Output the [x, y] coordinate of the center of the cell containing the given text.  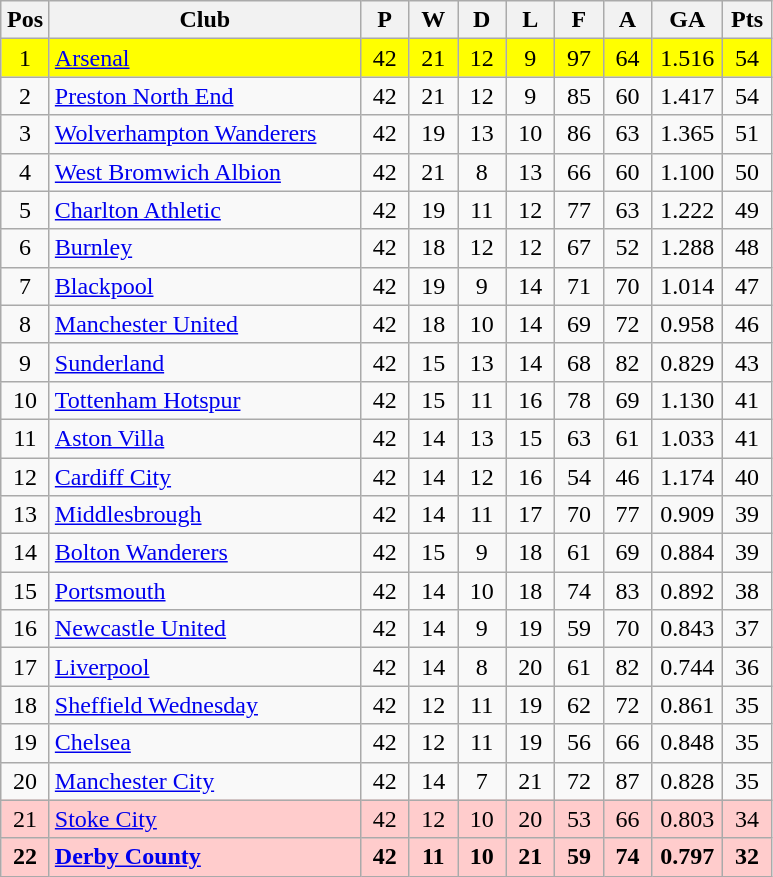
22 [26, 857]
1.100 [688, 172]
3 [26, 134]
56 [580, 743]
0.848 [688, 743]
Charlton Athletic [204, 210]
F [580, 20]
62 [580, 705]
67 [580, 248]
P [384, 20]
0.884 [688, 553]
1.033 [688, 438]
0.797 [688, 857]
Manchester United [204, 324]
1.222 [688, 210]
97 [580, 58]
Preston North End [204, 96]
Burnley [204, 248]
Portsmouth [204, 591]
34 [748, 819]
36 [748, 667]
1.130 [688, 400]
Stoke City [204, 819]
A [628, 20]
1 [26, 58]
40 [748, 477]
Tottenham Hotspur [204, 400]
47 [748, 286]
71 [580, 286]
51 [748, 134]
50 [748, 172]
64 [628, 58]
Liverpool [204, 667]
Bolton Wanderers [204, 553]
85 [580, 96]
2 [26, 96]
86 [580, 134]
32 [748, 857]
D [482, 20]
Arsenal [204, 58]
37 [748, 629]
0.861 [688, 705]
L [530, 20]
53 [580, 819]
5 [26, 210]
Aston Villa [204, 438]
0.909 [688, 515]
W [434, 20]
0.892 [688, 591]
1.516 [688, 58]
1.288 [688, 248]
GA [688, 20]
0.744 [688, 667]
1.014 [688, 286]
Pos [26, 20]
0.803 [688, 819]
68 [580, 362]
1.365 [688, 134]
Wolverhampton Wanderers [204, 134]
4 [26, 172]
0.829 [688, 362]
78 [580, 400]
43 [748, 362]
Sunderland [204, 362]
Chelsea [204, 743]
Club [204, 20]
52 [628, 248]
49 [748, 210]
Newcastle United [204, 629]
83 [628, 591]
Blackpool [204, 286]
1.174 [688, 477]
0.828 [688, 781]
Manchester City [204, 781]
Middlesbrough [204, 515]
1.417 [688, 96]
0.843 [688, 629]
Sheffield Wednesday [204, 705]
Derby County [204, 857]
West Bromwich Albion [204, 172]
38 [748, 591]
Cardiff City [204, 477]
87 [628, 781]
6 [26, 248]
Pts [748, 20]
48 [748, 248]
0.958 [688, 324]
